Output the [x, y] coordinate of the center of the cell containing the given text.  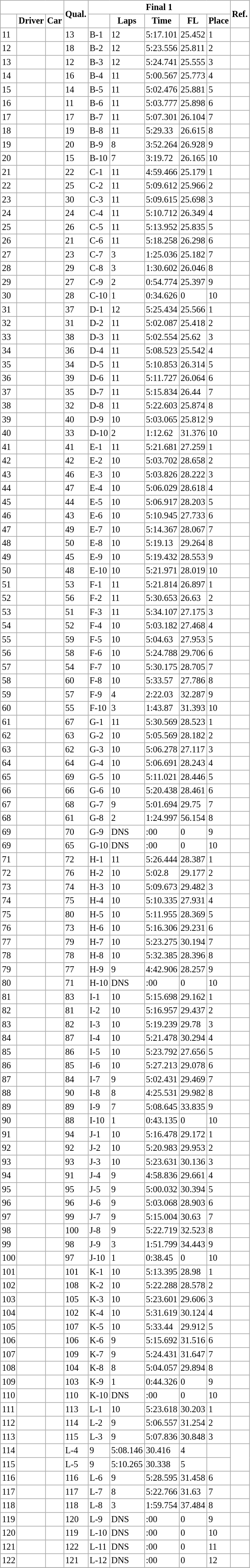
H-8 [99, 956]
4:42.906 [162, 970]
C-5 [99, 227]
5:23.792 [162, 1052]
28.019 [193, 571]
C-8 [99, 268]
0:43.135 [162, 1121]
5:03.182 [162, 626]
112 [9, 1423]
27.259 [193, 447]
J-10 [99, 1258]
B-2 [99, 48]
K-2 [99, 1286]
31.376 [193, 433]
29.912 [193, 1327]
30.294 [193, 1038]
5:11.727 [162, 378]
H-2 [99, 873]
25.874 [193, 406]
28.396 [193, 956]
26.298 [193, 241]
5:00.032 [162, 1190]
31.63 [193, 1492]
H-10 [99, 983]
I-8 [99, 1093]
H-4 [99, 901]
28.387 [193, 860]
28.903 [193, 1203]
28.243 [193, 763]
26.046 [193, 268]
5:04.057 [162, 1368]
5:29.33 [162, 131]
34.443 [193, 1245]
L-10 [99, 1533]
5:14.367 [162, 530]
29.231 [193, 928]
Car [54, 21]
L-8 [99, 1506]
5:16.306 [162, 928]
26.165 [193, 158]
27.656 [193, 1052]
5:06.917 [162, 502]
5:06.691 [162, 763]
31.516 [193, 1341]
27.468 [193, 626]
L-3 [99, 1437]
E-7 [99, 530]
5:16.478 [162, 1135]
25.62 [193, 337]
5:19.432 [162, 557]
30.338 [162, 1465]
29.953 [193, 1148]
70 [76, 832]
E-4 [99, 488]
J-3 [99, 1162]
5:06.278 [162, 750]
5:20.983 [162, 1148]
5:06.557 [162, 1423]
5:08.146 [127, 1451]
Qual. [76, 14]
K-4 [99, 1313]
G-2 [99, 736]
I-9 [99, 1107]
C-2 [99, 186]
29.606 [193, 1300]
E-8 [99, 543]
33.835 [193, 1107]
J-9 [99, 1245]
28.98 [193, 1272]
25.812 [193, 420]
30.63 [193, 1217]
K-6 [99, 1341]
5:19.13 [162, 543]
D-3 [99, 337]
29.437 [193, 1011]
5:11.955 [162, 915]
F-8 [99, 681]
0:38.45 [162, 1258]
29.78 [193, 1025]
D-10 [99, 433]
5:03.065 [162, 420]
B-5 [99, 90]
F-9 [99, 695]
5:16.957 [162, 1011]
32.523 [193, 1231]
L-2 [99, 1423]
L-5 [76, 1465]
C-1 [99, 172]
K-1 [99, 1272]
1:24.997 [162, 818]
0:54.774 [162, 282]
5:08.645 [162, 1107]
5:24.788 [162, 653]
F-7 [99, 667]
29.482 [193, 887]
56.154 [193, 818]
E-6 [99, 516]
5:24.431 [162, 1355]
28.705 [193, 667]
I-7 [99, 1080]
26.615 [193, 131]
27.786 [193, 681]
5:15.004 [162, 1217]
26.897 [193, 585]
32.287 [193, 695]
29.469 [193, 1080]
5:02.554 [162, 337]
29.982 [193, 1093]
30.416 [162, 1451]
5:20.438 [162, 791]
29.078 [193, 1066]
5:13.395 [162, 1272]
K-5 [99, 1327]
5:04.63 [162, 640]
28.523 [193, 722]
5:26.444 [162, 860]
K-8 [99, 1368]
28.658 [193, 461]
K-3 [99, 1300]
31.647 [193, 1355]
29.177 [193, 873]
C-9 [99, 282]
I-6 [99, 1066]
L-7 [99, 1492]
5:30.569 [162, 722]
I-4 [99, 1038]
25.698 [193, 200]
G-8 [99, 818]
J-8 [99, 1231]
H-1 [99, 860]
5:28.595 [162, 1478]
B-1 [99, 35]
29.75 [193, 805]
G-3 [99, 750]
25.898 [193, 103]
25.835 [193, 227]
1:43.87 [162, 708]
5:30.653 [162, 598]
Driver [31, 21]
0:44.326 [162, 1382]
29.894 [193, 1368]
C-3 [99, 200]
111 [9, 1410]
28.578 [193, 1286]
5:09.612 [162, 186]
5:03.068 [162, 1203]
30.124 [193, 1313]
5:08.523 [162, 351]
5:11.021 [162, 777]
27.953 [193, 640]
I-5 [99, 1052]
5:23.601 [162, 1300]
H-7 [99, 942]
D-7 [99, 392]
26.064 [193, 378]
25.566 [193, 310]
1:30.602 [162, 268]
30.394 [193, 1190]
Place [219, 21]
29.264 [193, 543]
K-9 [99, 1382]
Time [162, 21]
5:01.694 [162, 805]
5:30.175 [162, 667]
J-1 [99, 1135]
Final 1 [159, 7]
25.452 [193, 35]
L-6 [99, 1478]
J-5 [99, 1190]
28.222 [193, 475]
E-1 [99, 447]
25.966 [193, 186]
25.881 [193, 90]
F-3 [99, 612]
5:02.087 [162, 323]
G-4 [99, 763]
28.553 [193, 557]
5:15.698 [162, 997]
27.117 [193, 750]
5:21.478 [162, 1038]
C-10 [99, 296]
D-9 [99, 420]
5:02.476 [162, 90]
Ref. [240, 14]
5:23.556 [162, 48]
31.254 [193, 1423]
5:18.258 [162, 241]
30.203 [193, 1410]
28.369 [193, 915]
25.182 [193, 255]
5:32.385 [162, 956]
5:03.777 [162, 103]
J-2 [99, 1148]
5:22.603 [162, 406]
B-3 [99, 62]
26.44 [193, 392]
D-8 [99, 406]
5:09.673 [162, 887]
25.811 [193, 48]
3:19.72 [162, 158]
H-5 [99, 915]
25.555 [193, 62]
0:34.626 [162, 296]
L-9 [99, 1520]
5:19.239 [162, 1025]
30.136 [193, 1162]
3:52.264 [162, 145]
5:15.834 [162, 392]
29.706 [193, 653]
G-1 [99, 722]
28.203 [193, 502]
31.393 [193, 708]
5:33.44 [162, 1327]
29.172 [193, 1135]
29.162 [193, 997]
5:10.335 [162, 901]
5:10.712 [162, 213]
25.179 [193, 172]
26.63 [193, 598]
5:07.836 [162, 1437]
5:09.615 [162, 200]
J-7 [99, 1217]
B-6 [99, 103]
27.733 [193, 516]
C-6 [99, 241]
1:12.62 [162, 433]
5:22.288 [162, 1286]
B-4 [99, 76]
G-6 [99, 791]
28.257 [193, 970]
Laps [127, 21]
5:03.826 [162, 475]
I-2 [99, 1011]
F-2 [99, 598]
26.104 [193, 117]
1:25.036 [162, 255]
5:21.971 [162, 571]
26.349 [193, 213]
25.773 [193, 76]
B-10 [99, 158]
5:15.692 [162, 1341]
4:25.531 [162, 1093]
H-6 [99, 928]
F-5 [99, 640]
5:07.301 [162, 117]
30.194 [193, 942]
I-10 [99, 1121]
D-2 [99, 323]
5:17.101 [162, 35]
26.928 [193, 145]
4:58.836 [162, 1176]
5:22.766 [162, 1492]
J-4 [99, 1176]
5:05.569 [162, 736]
D-5 [99, 365]
5:00.567 [162, 76]
5:03.702 [162, 461]
F-1 [99, 585]
F-10 [99, 708]
5:27.213 [162, 1066]
28.182 [193, 736]
27.175 [193, 612]
I-1 [99, 997]
D-4 [99, 351]
1:51.799 [162, 1245]
E-3 [99, 475]
G-10 [99, 846]
27.931 [193, 901]
26.314 [193, 365]
C-4 [99, 213]
29.661 [193, 1176]
K-7 [99, 1355]
25.397 [193, 282]
25.418 [193, 323]
5:22.719 [162, 1231]
L-12 [99, 1561]
5:10.853 [162, 365]
5:13.952 [162, 227]
5:33.57 [162, 681]
5:23.631 [162, 1162]
5:24.741 [162, 62]
37.484 [193, 1506]
5:23.618 [162, 1410]
5:34.107 [162, 612]
H-3 [99, 887]
28.461 [193, 791]
31.458 [193, 1478]
L-11 [99, 1547]
B-7 [99, 117]
L-1 [99, 1410]
5:25.434 [162, 310]
28.067 [193, 530]
G-7 [99, 805]
5:21.681 [162, 447]
1:59.754 [162, 1506]
C-7 [99, 255]
5:02.431 [162, 1080]
FL [193, 21]
28.446 [193, 777]
2:22.03 [162, 695]
4:59.466 [162, 172]
E-9 [99, 557]
E-10 [99, 571]
5:31.619 [162, 1313]
5:21.814 [162, 585]
G-5 [99, 777]
F-6 [99, 653]
F-4 [99, 626]
5:06.029 [162, 488]
I-3 [99, 1025]
D-1 [99, 310]
J-6 [99, 1203]
25.542 [193, 351]
E-5 [99, 502]
B-9 [99, 145]
30.848 [193, 1437]
B-8 [99, 131]
5:02.8 [162, 873]
H-9 [99, 970]
D-6 [99, 378]
5:10.265 [127, 1465]
K-10 [99, 1396]
E-2 [99, 461]
5:23.275 [162, 942]
5:10.945 [162, 516]
G-9 [99, 832]
28.618 [193, 488]
L-4 [76, 1451]
